Output the (x, y) coordinate of the center of the cell containing the given text.  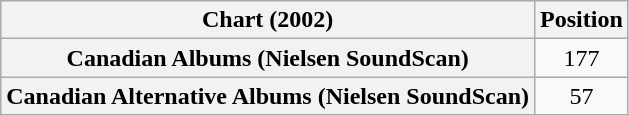
177 (582, 58)
Position (582, 20)
Canadian Alternative Albums (Nielsen SoundScan) (268, 96)
Chart (2002) (268, 20)
Canadian Albums (Nielsen SoundScan) (268, 58)
57 (582, 96)
